Capture the cell that displays the provided text and extract its (X, Y) central coordinate. 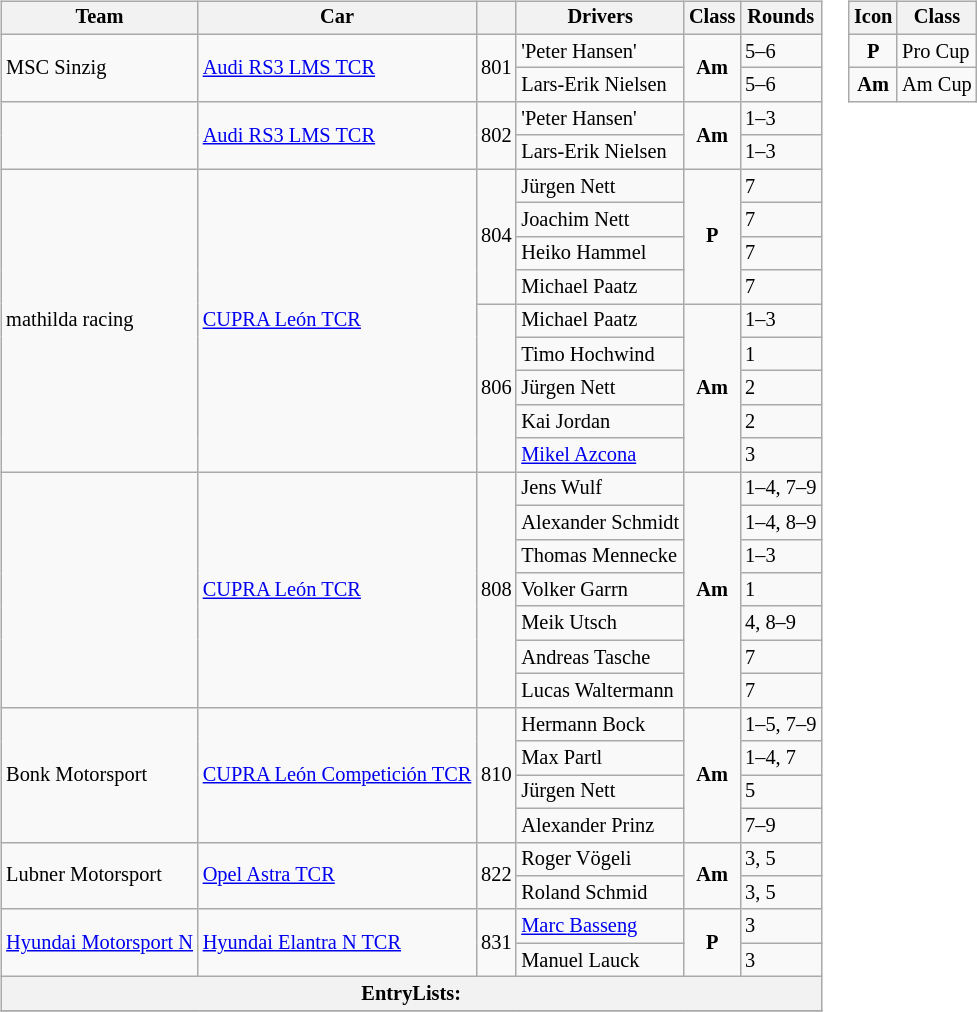
Meik Utsch (600, 623)
Team (100, 18)
831 (496, 942)
Andreas Tasche (600, 657)
Alexander Schmidt (600, 522)
mathilda racing (100, 320)
Hermann Bock (600, 724)
MSC Sinzig (100, 68)
Heiko Hammel (600, 253)
Jens Wulf (600, 489)
Marc Basseng (600, 926)
Mikel Azcona (600, 455)
Roger Vögeli (600, 859)
Bonk Motorsport (100, 774)
7–9 (780, 825)
Alexander Prinz (600, 825)
EntryLists: (411, 994)
Rounds (780, 18)
822 (496, 876)
Icon (873, 18)
1–5, 7–9 (780, 724)
Drivers (600, 18)
804 (496, 236)
Lucas Waltermann (600, 691)
Timo Hochwind (600, 354)
Joachim Nett (600, 220)
Kai Jordan (600, 422)
Pro Cup (936, 51)
Max Partl (600, 758)
Volker Garrn (600, 590)
1–4, 7–9 (780, 489)
810 (496, 774)
1–4, 7 (780, 758)
Roland Schmid (600, 893)
Opel Astra TCR (337, 876)
Hyundai Motorsport N (100, 942)
808 (496, 590)
Car (337, 18)
Am Cup (936, 85)
1–4, 8–9 (780, 522)
CUPRA León Competición TCR (337, 774)
Hyundai Elantra N TCR (337, 942)
4, 8–9 (780, 623)
5 (780, 792)
802 (496, 136)
Manuel Lauck (600, 960)
Thomas Mennecke (600, 556)
Lubner Motorsport (100, 876)
801 (496, 68)
806 (496, 388)
